Locate the cell with the specified text and output its [X, Y] center coordinate. 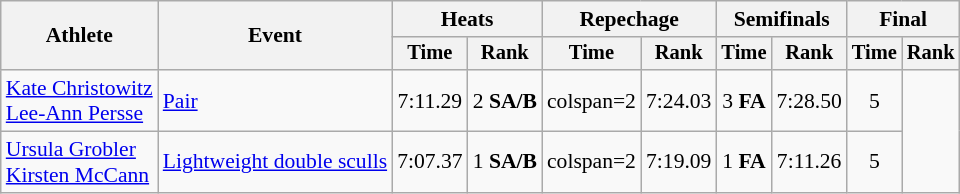
1 SA/B [505, 162]
7:24.03 [678, 100]
7:19.09 [678, 162]
2 SA/B [505, 100]
7:28.50 [808, 100]
3 FA [744, 100]
Semifinals [781, 19]
Repechage [630, 19]
Athlete [80, 36]
1 FA [744, 162]
Pair [275, 100]
Heats [467, 19]
Event [275, 36]
Kate ChristowitzLee-Ann Persse [80, 100]
7:07.37 [430, 162]
7:11.26 [808, 162]
Lightweight double sculls [275, 162]
Ursula GroblerKirsten McCann [80, 162]
Final [903, 19]
7:11.29 [430, 100]
